Extract the (x, y) coordinate from the center of the cell holding the provided text.  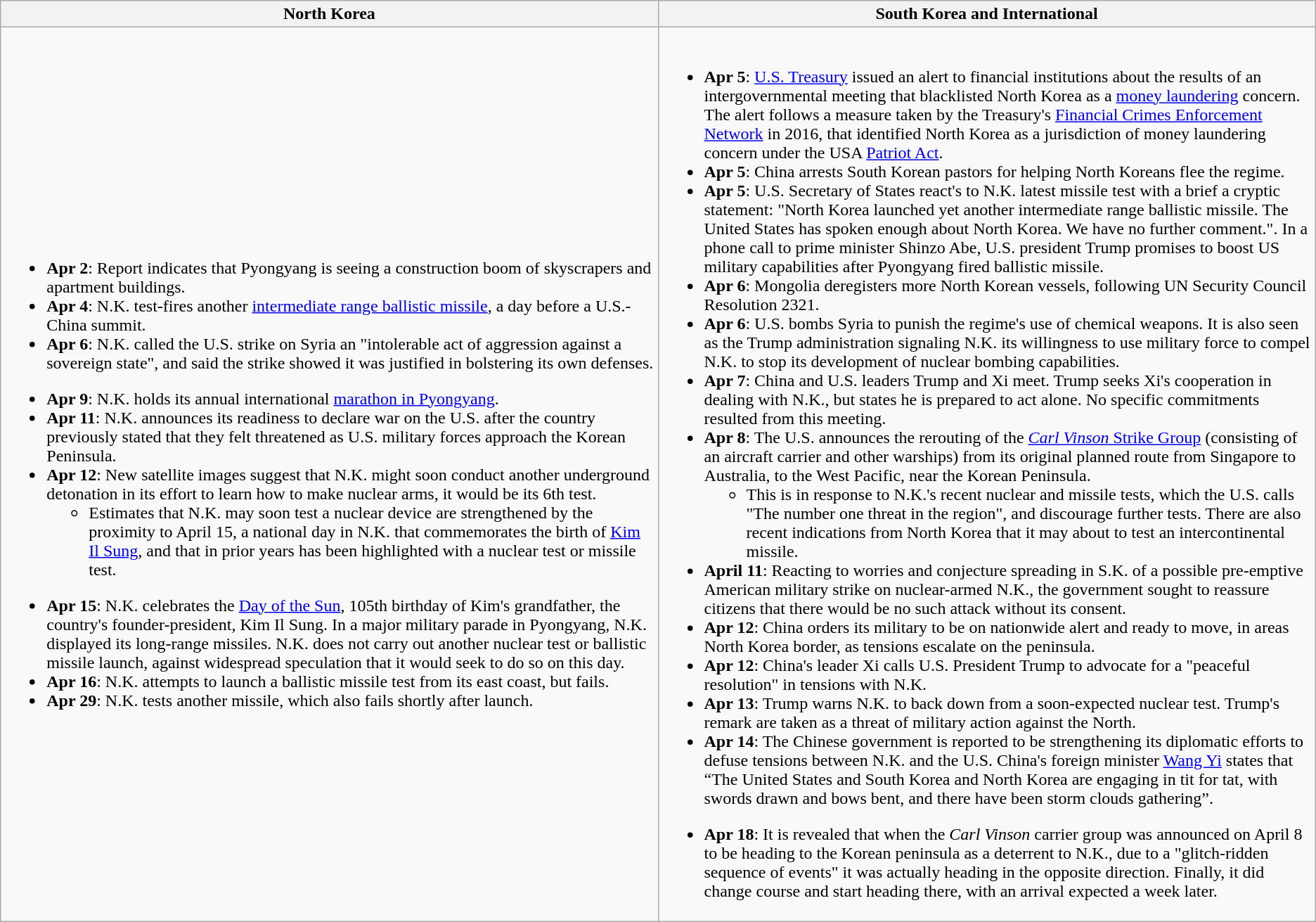
South Korea and International (987, 14)
North Korea (329, 14)
